Return (x, y) of the center of cell containing provided text 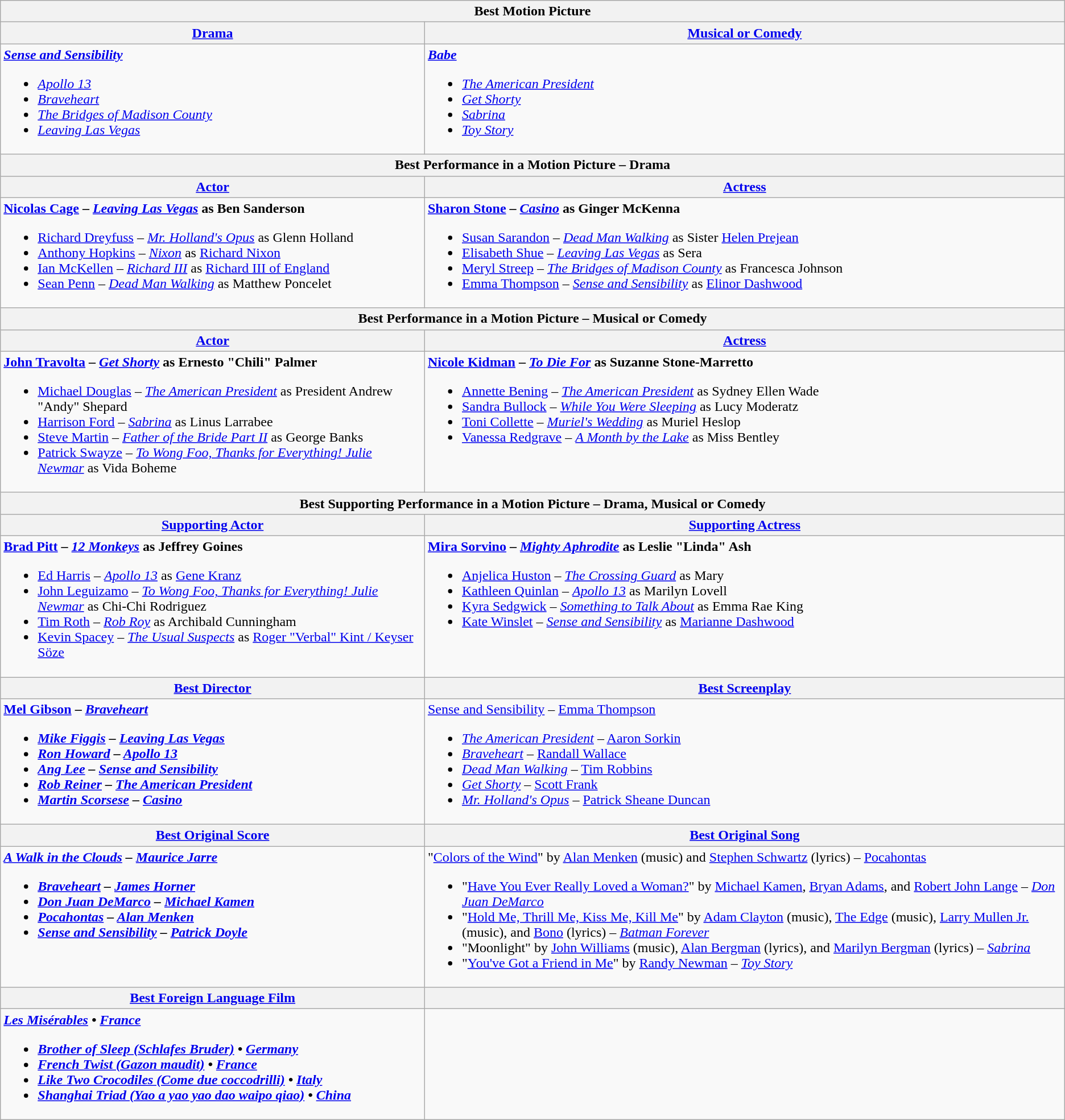
Drama (213, 33)
Best Screenplay (744, 688)
Musical or Comedy (744, 33)
Best Original Score (213, 835)
Best Original Song (744, 835)
Best Foreign Language Film (213, 998)
Best Supporting Performance in a Motion Picture – Drama, Musical or Comedy (532, 503)
Best Motion Picture (532, 11)
Sense and SensibilityApollo 13BraveheartThe Bridges of Madison CountyLeaving Las Vegas (213, 99)
Best Performance in a Motion Picture – Musical or Comedy (532, 319)
BabeThe American PresidentGet ShortySabrinaToy Story (744, 99)
Supporting Actor (213, 525)
Supporting Actress (744, 525)
Best Director (213, 688)
Best Performance in a Motion Picture – Drama (532, 165)
